Output the (x, y) coordinate of the center of the cell containing the given text.  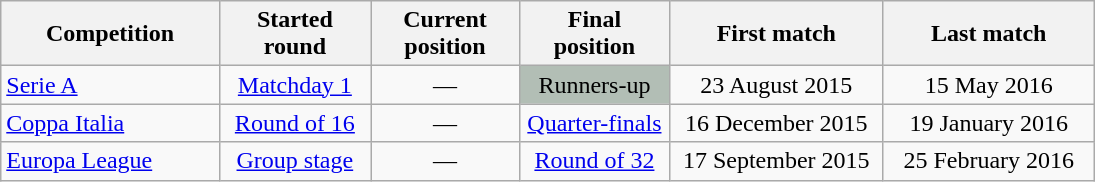
Round of 16 (294, 123)
Round of 32 (595, 161)
16 December 2015 (776, 123)
Coppa Italia (110, 123)
25 February 2016 (988, 161)
Runners-up (595, 85)
Started round (294, 34)
19 January 2016 (988, 123)
Final position (595, 34)
Europa League (110, 161)
Group stage (294, 161)
Competition (110, 34)
Quarter-finals (595, 123)
Current position (444, 34)
Serie A (110, 85)
15 May 2016 (988, 85)
23 August 2015 (776, 85)
17 September 2015 (776, 161)
Matchday 1 (294, 85)
Last match (988, 34)
First match (776, 34)
